Pinpoint the cell where the given text exists, returning its [X, Y] midpoint coordinate. 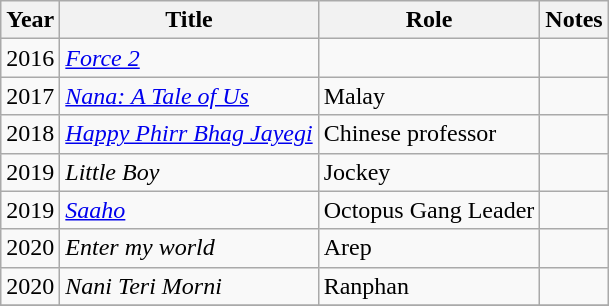
Notes [574, 20]
Chinese professor [429, 134]
Saaho [189, 210]
Title [189, 20]
Year [30, 20]
Nani Teri Morni [189, 286]
Malay [429, 96]
Happy Phirr Bhag Jayegi [189, 134]
Role [429, 20]
Ranphan [429, 286]
Force 2 [189, 58]
Octopus Gang Leader [429, 210]
2017 [30, 96]
Nana: A Tale of Us [189, 96]
Enter my world [189, 248]
Little Boy [189, 172]
2018 [30, 134]
2016 [30, 58]
Arep [429, 248]
Jockey [429, 172]
